Scan for the cell matching the given text and deliver its (X, Y) coordinate at center. 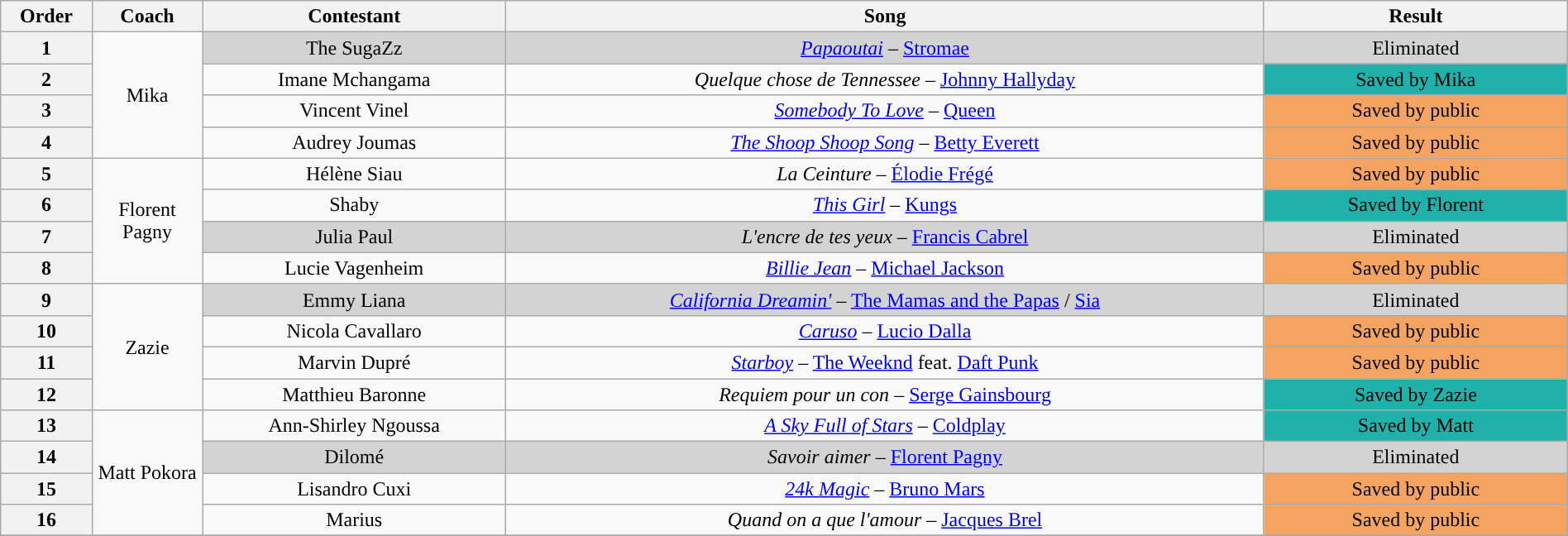
7 (46, 237)
15 (46, 489)
Saved by Florent (1416, 205)
L'encre de tes yeux – Francis Cabrel (885, 237)
Saved by Mika (1416, 79)
4 (46, 142)
Zazie (147, 347)
Florent Pagny (147, 221)
Papaoutai – Stromae (885, 48)
12 (46, 395)
Matt Pokora (147, 473)
16 (46, 520)
13 (46, 426)
2 (46, 79)
Quelque chose de Tennessee – Johnny Hallyday (885, 79)
Lisandro Cuxi (354, 489)
Vincent Vinel (354, 111)
Savoir aimer – Florent Pagny (885, 457)
Imane Mchangama (354, 79)
Quand on a que l'amour – Jacques Brel (885, 520)
6 (46, 205)
9 (46, 299)
Ann-Shirley Ngoussa (354, 426)
Caruso – Lucio Dalla (885, 331)
Saved by Zazie (1416, 395)
Lucie Vagenheim (354, 268)
3 (46, 111)
The SugaZz (354, 48)
La Ceinture – Élodie Frégé (885, 174)
Dilomé (354, 457)
Matthieu Baronne (354, 395)
Audrey Joumas (354, 142)
Requiem pour un con – Serge Gainsbourg (885, 395)
Marvin Dupré (354, 362)
Saved by Matt (1416, 426)
Coach (147, 17)
Order (46, 17)
Shaby (354, 205)
10 (46, 331)
Contestant (354, 17)
5 (46, 174)
Emmy Liana (354, 299)
Song (885, 17)
California Dreamin' – The Mamas and the Papas / Sia (885, 299)
This Girl – Kungs (885, 205)
1 (46, 48)
Somebody To Love – Queen (885, 111)
Starboy – The Weeknd feat. Daft Punk (885, 362)
Hélène Siau (354, 174)
Julia Paul (354, 237)
Billie Jean – Michael Jackson (885, 268)
Result (1416, 17)
8 (46, 268)
A Sky Full of Stars – Coldplay (885, 426)
11 (46, 362)
Marius (354, 520)
Nicola Cavallaro (354, 331)
The Shoop Shoop Song – Betty Everett (885, 142)
14 (46, 457)
24k Magic – Bruno Mars (885, 489)
Mika (147, 95)
